Search for the cell housing the specified text and yield its (x, y) center coordinate. 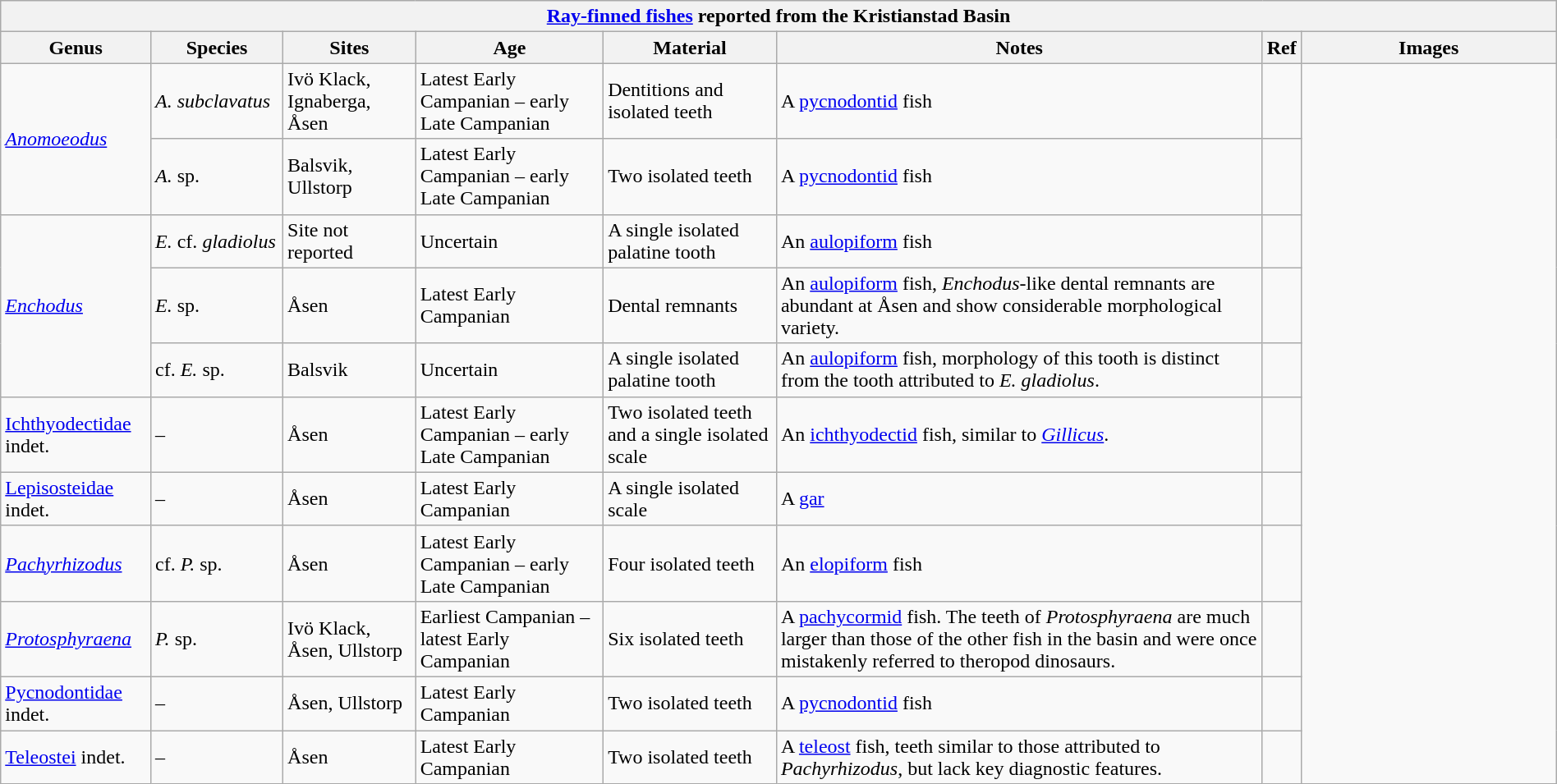
A single isolated scale (690, 499)
Ivö Klack, Ignaberga, Åsen (350, 101)
A teleost fish, teeth similar to those attributed to Pachyrhizodus, but lack key diagnostic features. (1019, 757)
Notes (1019, 48)
Site not reported (350, 241)
Anomoeodus (76, 139)
A gar (1019, 499)
Åsen, Ullstorp (350, 703)
Material (690, 48)
Age (509, 48)
Balsvik, Ullstorp (350, 177)
A. subclavatus (217, 101)
A. sp. (217, 177)
Ref (1281, 48)
Earliest Campanian – latest Early Campanian (509, 639)
Six isolated teeth (690, 639)
Pycnodontidae indet. (76, 703)
Dentitions and isolated teeth (690, 101)
cf. E. sp. (217, 369)
Genus (76, 48)
Images (1429, 48)
Pachyrhizodus (76, 563)
Ichthyodectidae indet. (76, 434)
E. sp. (217, 305)
Two isolated teeth and a single isolated scale (690, 434)
Four isolated teeth (690, 563)
Species (217, 48)
Enchodus (76, 305)
Sites (350, 48)
Ray-finned fishes reported from the Kristianstad Basin (778, 16)
An aulopiform fish (1019, 241)
P. sp. (217, 639)
E. cf. gladiolus (217, 241)
Dental remnants (690, 305)
Balsvik (350, 369)
An aulopiform fish, morphology of this tooth is distinct from the tooth attributed to E. gladiolus. (1019, 369)
An elopiform fish (1019, 563)
Ivö Klack, Åsen, Ullstorp (350, 639)
cf. P. sp. (217, 563)
An aulopiform fish, Enchodus-like dental remnants are abundant at Åsen and show considerable morphological variety. (1019, 305)
Lepisosteidae indet. (76, 499)
Protosphyraena (76, 639)
Teleostei indet. (76, 757)
An ichthyodectid fish, similar to Gillicus. (1019, 434)
